Find where the given text appears and provide that cell's center as (X, Y) coordinate. 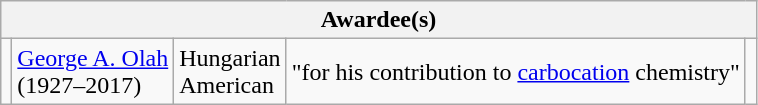
George A. Olah(1927–2017) (93, 72)
Hungarian American (230, 72)
Awardee(s) (379, 20)
"for his contribution to carbocation chemistry" (516, 72)
